Output the (X, Y) coordinate of the center of the cell containing the given text.  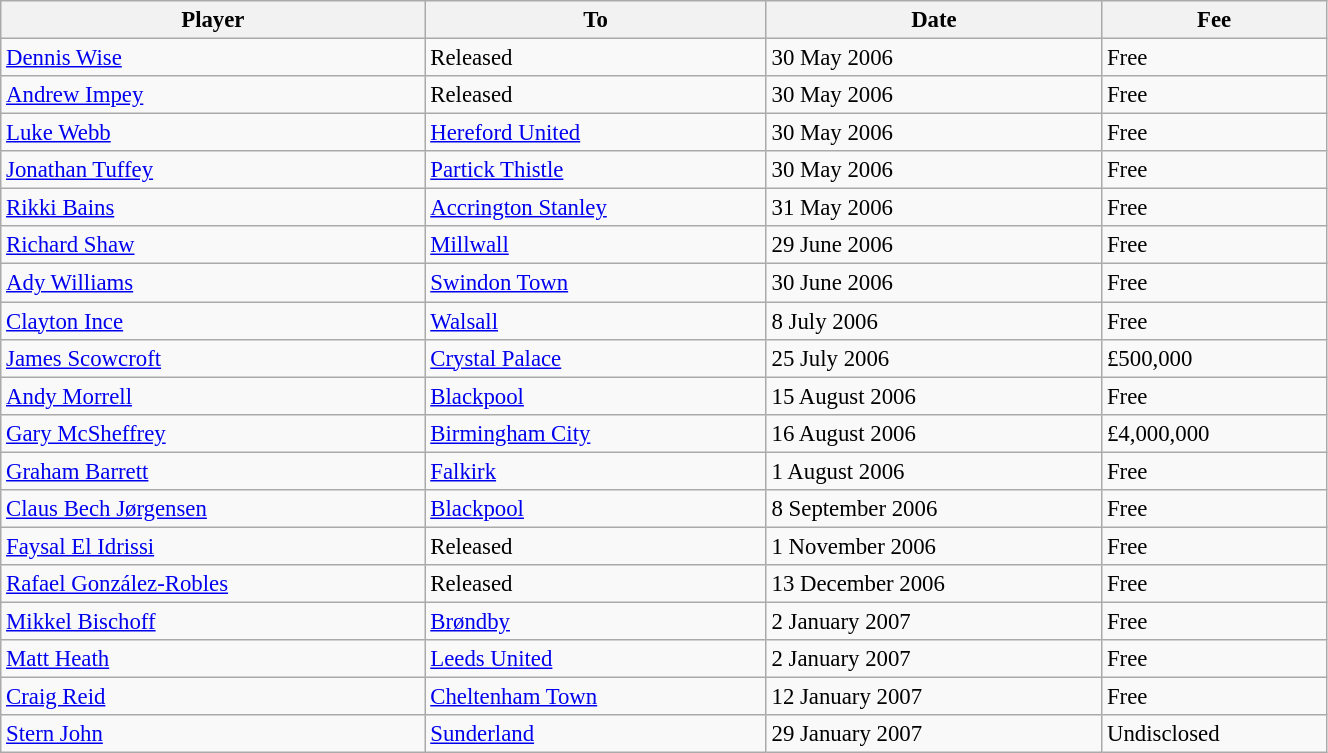
Andy Morrell (213, 396)
Andrew Impey (213, 95)
Ady Williams (213, 283)
Luke Webb (213, 133)
Undisclosed (1214, 734)
16 August 2006 (934, 433)
1 November 2006 (934, 546)
1 August 2006 (934, 471)
£500,000 (1214, 358)
Player (213, 20)
Millwall (596, 245)
13 December 2006 (934, 584)
Accrington Stanley (596, 208)
29 January 2007 (934, 734)
Gary McSheffrey (213, 433)
29 June 2006 (934, 245)
8 July 2006 (934, 321)
Crystal Palace (596, 358)
Falkirk (596, 471)
Leeds United (596, 659)
Sunderland (596, 734)
Hereford United (596, 133)
25 July 2006 (934, 358)
James Scowcroft (213, 358)
Mikkel Bischoff (213, 621)
15 August 2006 (934, 396)
Walsall (596, 321)
Craig Reid (213, 697)
30 June 2006 (934, 283)
8 September 2006 (934, 509)
Birmingham City (596, 433)
£4,000,000 (1214, 433)
Rafael González-Robles (213, 584)
Rikki Bains (213, 208)
Dennis Wise (213, 58)
Matt Heath (213, 659)
Partick Thistle (596, 170)
Graham Barrett (213, 471)
12 January 2007 (934, 697)
Faysal El Idrissi (213, 546)
Date (934, 20)
Brøndby (596, 621)
Cheltenham Town (596, 697)
Swindon Town (596, 283)
To (596, 20)
Richard Shaw (213, 245)
Claus Bech Jørgensen (213, 509)
31 May 2006 (934, 208)
Stern John (213, 734)
Clayton Ince (213, 321)
Fee (1214, 20)
Jonathan Tuffey (213, 170)
